Output the (x, y) coordinate of the center of the cell containing the given text.  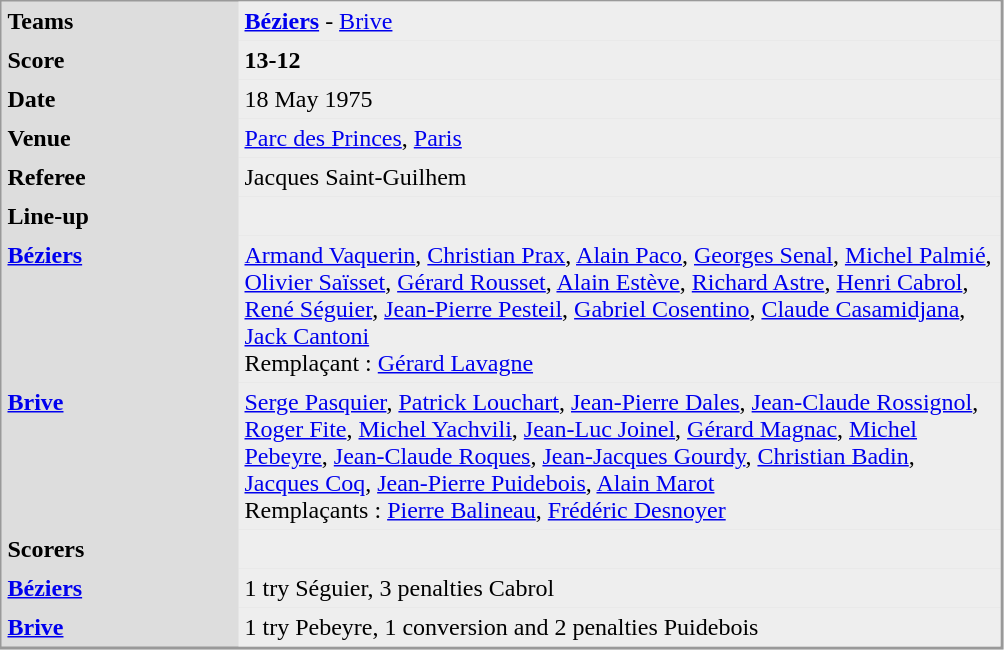
1 try Séguier, 3 penalties Cabrol (619, 588)
1 try Pebeyre, 1 conversion and 2 penalties Puidebois (619, 628)
Line-up (120, 216)
Venue (120, 138)
Referee (120, 178)
Score (120, 60)
18 May 1975 (619, 100)
13-12 (619, 60)
Date (120, 100)
Teams (120, 22)
Scorers (120, 550)
Jacques Saint-Guilhem (619, 178)
Béziers - Brive (619, 22)
Parc des Princes, Paris (619, 138)
